Capture the cell that displays the provided text and extract its (x, y) central coordinate. 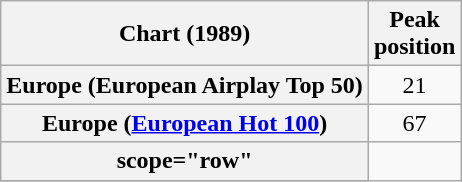
67 (414, 123)
Peakposition (414, 34)
21 (414, 85)
Chart (1989) (185, 34)
Europe (European Hot 100) (185, 123)
Europe (European Airplay Top 50) (185, 85)
scope="row" (185, 161)
